Extract the [X, Y] coordinate from the center of the cell holding the provided text.  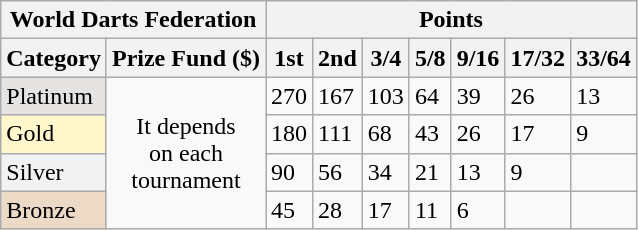
6 [478, 210]
33/64 [604, 58]
Prize Fund ($) [186, 58]
11 [430, 210]
56 [338, 172]
45 [290, 210]
167 [338, 96]
Points [452, 20]
111 [338, 134]
It dependson eachtournament [186, 153]
World Darts Federation [134, 20]
68 [386, 134]
Platinum [54, 96]
Silver [54, 172]
270 [290, 96]
1st [290, 58]
21 [430, 172]
17/32 [538, 58]
9/16 [478, 58]
103 [386, 96]
34 [386, 172]
Category [54, 58]
64 [430, 96]
43 [430, 134]
39 [478, 96]
180 [290, 134]
Bronze [54, 210]
2nd [338, 58]
Gold [54, 134]
5/8 [430, 58]
3/4 [386, 58]
28 [338, 210]
90 [290, 172]
